For the text-containing cell, return its midpoint in [X, Y] coordinate format. 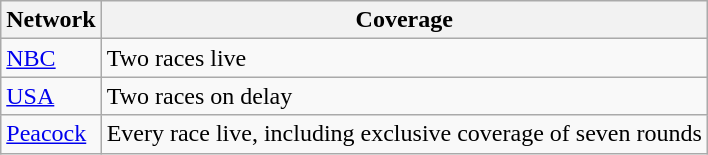
Every race live, including exclusive coverage of seven rounds [404, 134]
NBC [51, 58]
Network [51, 20]
Coverage [404, 20]
Two races on delay [404, 96]
Two races live [404, 58]
Peacock [51, 134]
USA [51, 96]
